Determine the (x, y) coordinate at the center of the cell enclosing the given text.  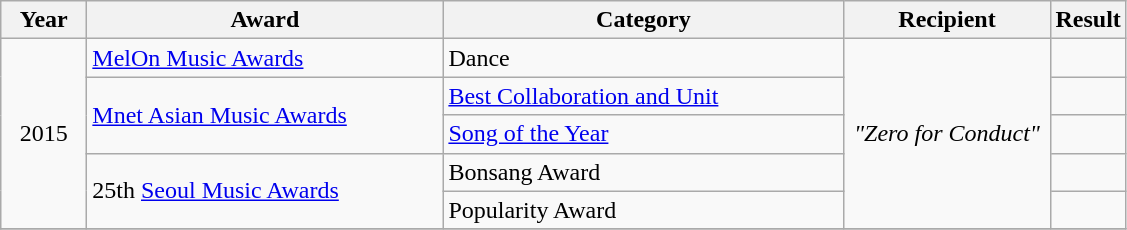
Bonsang Award (644, 172)
Song of the Year (644, 134)
MelOn Music Awards (265, 58)
Popularity Award (644, 210)
Category (644, 20)
Best Collaboration and Unit (644, 96)
Result (1088, 20)
Dance (644, 58)
Year (44, 20)
"Zero for Conduct" (947, 134)
Mnet Asian Music Awards (265, 115)
2015 (44, 134)
Award (265, 20)
Recipient (947, 20)
25th Seoul Music Awards (265, 191)
